Find where the given text appears and provide that cell's center as (X, Y) coordinate. 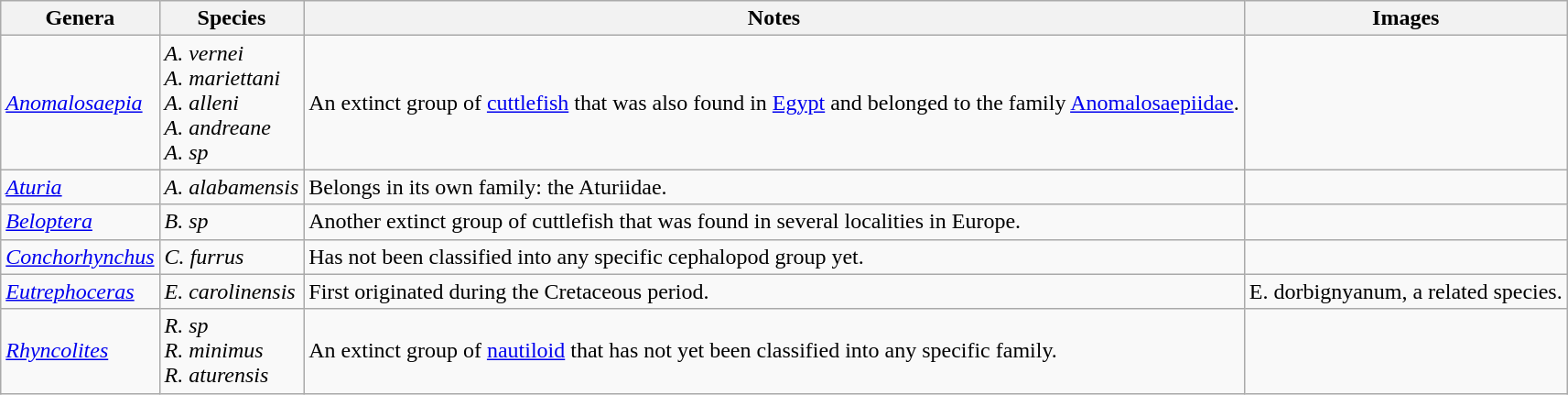
First originated during the Cretaceous period. (774, 291)
Aturia (81, 187)
Anomalosaepia (81, 103)
Beloptera (81, 222)
A. verneiA. mariettaniA. alleniA. andreaneA. sp (232, 103)
Has not been classified into any specific cephalopod group yet. (774, 257)
Species (232, 18)
Eutrephoceras (81, 291)
Notes (774, 18)
An extinct group of cuttlefish that was also found in Egypt and belonged to the family Anomalosaepiidae. (774, 103)
Images (1406, 18)
Belongs in its own family: the Aturiidae. (774, 187)
An extinct group of nautiloid that has not yet been classified into any specific family. (774, 351)
Conchorhynchus (81, 257)
B. sp (232, 222)
R. spR. minimusR. aturensis (232, 351)
E. dorbignyanum, a related species. (1406, 291)
E. carolinensis (232, 291)
Rhyncolites (81, 351)
Genera (81, 18)
C. furrus (232, 257)
Another extinct group of cuttlefish that was found in several localities in Europe. (774, 222)
A. alabamensis (232, 187)
